Return the [X, Y] coordinate for the center point of the cell that contains the specified text.  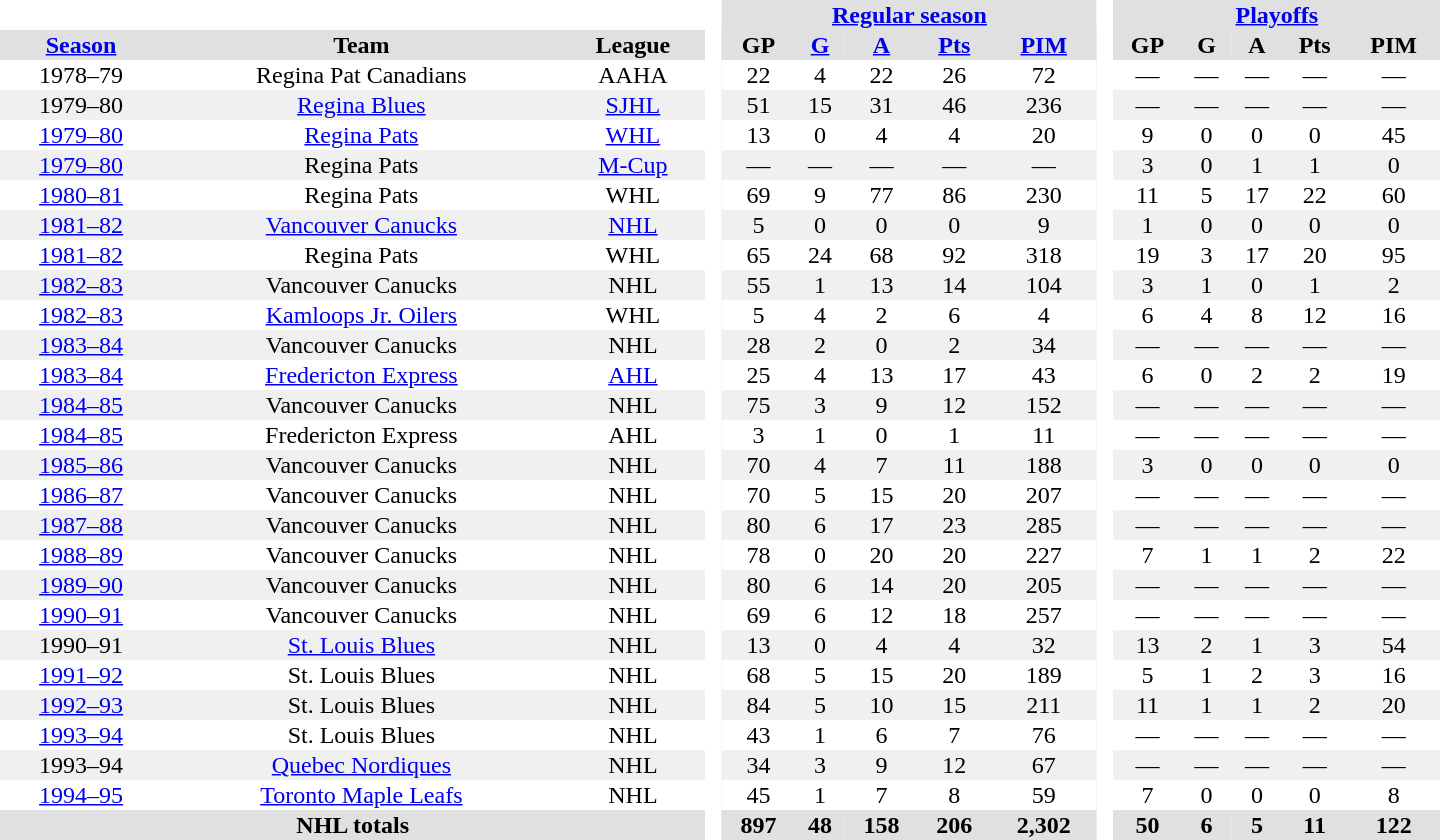
1980–81 [81, 195]
Playoffs [1277, 15]
285 [1044, 525]
211 [1044, 705]
1988–89 [81, 555]
77 [882, 195]
104 [1044, 285]
84 [758, 705]
207 [1044, 495]
31 [882, 105]
48 [820, 825]
1989–90 [81, 585]
Quebec Nordiques [361, 765]
10 [882, 705]
236 [1044, 105]
1994–95 [81, 795]
Regular season [910, 15]
51 [758, 105]
227 [1044, 555]
86 [954, 195]
54 [1394, 645]
25 [758, 375]
1978–79 [81, 75]
206 [954, 825]
65 [758, 255]
32 [1044, 645]
55 [758, 285]
26 [954, 75]
League [634, 45]
318 [1044, 255]
SJHL [634, 105]
50 [1148, 825]
1985–86 [81, 465]
158 [882, 825]
Toronto Maple Leafs [361, 795]
205 [1044, 585]
189 [1044, 675]
Kamloops Jr. Oilers [361, 315]
1987–88 [81, 525]
92 [954, 255]
46 [954, 105]
18 [954, 615]
24 [820, 255]
78 [758, 555]
Regina Pat Canadians [361, 75]
1992–93 [81, 705]
897 [758, 825]
Team [361, 45]
95 [1394, 255]
59 [1044, 795]
1986–87 [81, 495]
152 [1044, 405]
AAHA [634, 75]
76 [1044, 735]
230 [1044, 195]
60 [1394, 195]
23 [954, 525]
NHL totals [352, 825]
257 [1044, 615]
M-Cup [634, 165]
28 [758, 345]
2,302 [1044, 825]
1991–92 [81, 675]
Season [81, 45]
67 [1044, 765]
75 [758, 405]
Regina Blues [361, 105]
188 [1044, 465]
72 [1044, 75]
122 [1394, 825]
